Return [X, Y] of the center of cell containing provided text 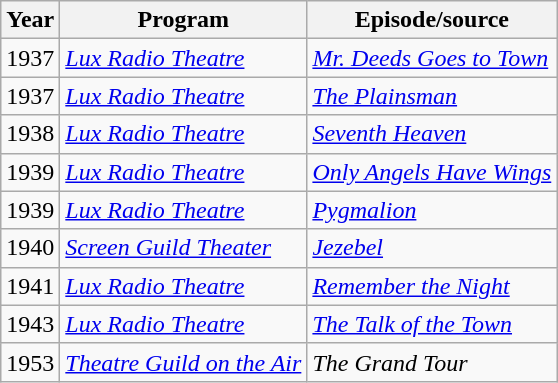
Pygmalion [432, 210]
Theatre Guild on the Air [184, 362]
1953 [30, 362]
Only Angels Have Wings [432, 172]
Year [30, 20]
Screen Guild Theater [184, 248]
Program [184, 20]
1938 [30, 134]
The Talk of the Town [432, 324]
1943 [30, 324]
1940 [30, 248]
1941 [30, 286]
Remember the Night [432, 286]
The Grand Tour [432, 362]
Seventh Heaven [432, 134]
Jezebel [432, 248]
Episode/source [432, 20]
The Plainsman [432, 96]
Mr. Deeds Goes to Town [432, 58]
